Identify which cell holds the provided text, then report its (X, Y) central coordinate. 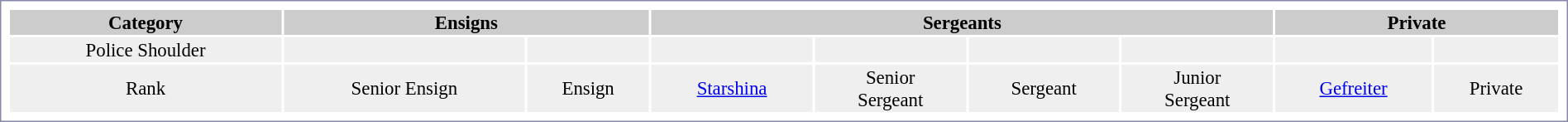
Rank (146, 88)
Senior Ensign (404, 88)
Police Shoulder (146, 50)
Starshina (733, 88)
Sergeants (963, 22)
Category (146, 22)
Gefreiter (1353, 88)
Sergeant (1044, 88)
Ensigns (466, 22)
Ensign (589, 88)
JuniorSergeant (1198, 88)
SeniorSergeant (890, 88)
